Capture the cell that displays the provided text and extract its (X, Y) central coordinate. 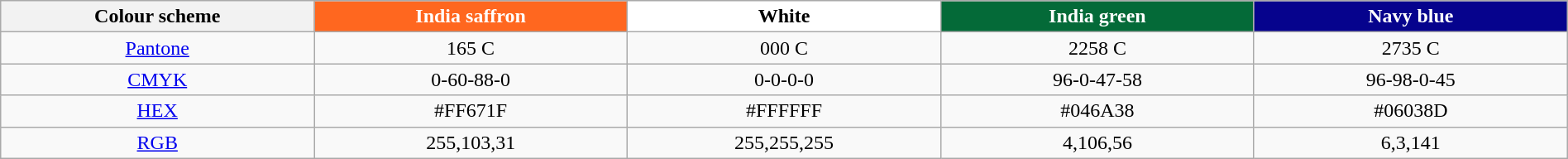
4,106,56 (1097, 142)
#046A38 (1097, 111)
#06038D (1411, 111)
HEX (157, 111)
6,3,141 (1411, 142)
Pantone (157, 48)
96-98-0-45 (1411, 79)
CMYK (157, 79)
2735 C (1411, 48)
255,255,255 (784, 142)
165 C (471, 48)
#FFFFFF (784, 111)
2258 C (1097, 48)
Navy blue (1411, 17)
Colour scheme (157, 17)
255,103,31 (471, 142)
RGB (157, 142)
96-0-47-58 (1097, 79)
#FF671F (471, 111)
White (784, 17)
0-60-88-0 (471, 79)
000 C (784, 48)
India green (1097, 17)
0-0-0-0 (784, 79)
India saffron (471, 17)
